Scan for the cell matching the given text and deliver its (x, y) coordinate at center. 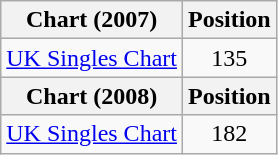
Chart (2008) (92, 96)
Chart (2007) (92, 20)
135 (229, 58)
182 (229, 134)
